Search for the cell housing the specified text and yield its [x, y] center coordinate. 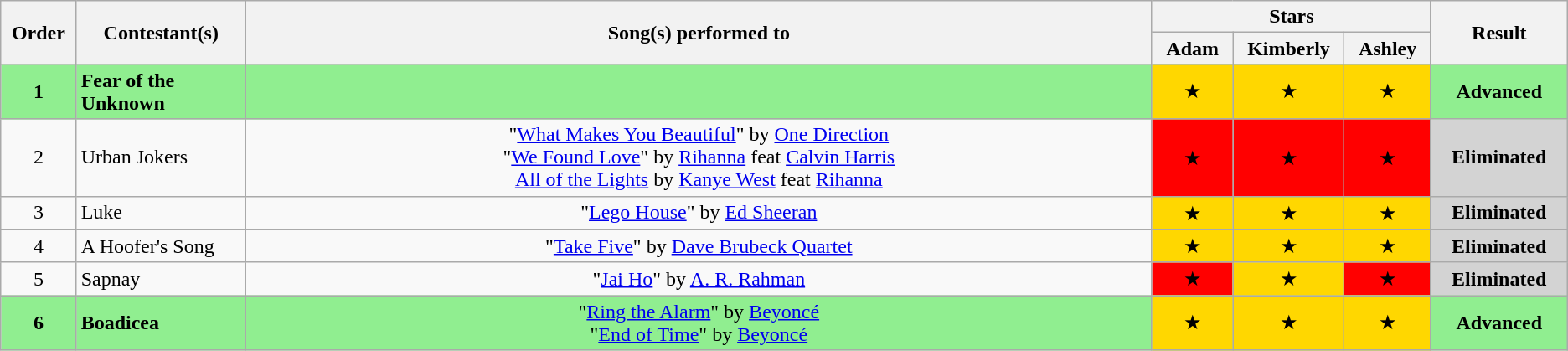
Song(s) performed to [699, 33]
3 [39, 213]
Order [39, 33]
4 [39, 246]
Boadicea [161, 323]
Contestant(s) [161, 33]
"Ring the Alarm" by Beyoncé "End of Time" by Beyoncé [699, 323]
Kimberly [1288, 49]
Luke [161, 213]
"Jai Ho" by A. R. Rahman [699, 279]
"Lego House" by Ed Sheeran [699, 213]
1 [39, 92]
"Take Five" by Dave Brubeck Quartet [699, 246]
2 [39, 157]
5 [39, 279]
Stars [1292, 17]
Fear of the Unknown [161, 92]
Result [1499, 33]
Ashley [1387, 49]
Adam [1193, 49]
"What Makes You Beautiful" by One Direction "We Found Love" by Rihanna feat Calvin Harris All of the Lights by Kanye West feat Rihanna [699, 157]
Urban Jokers [161, 157]
Sapnay [161, 279]
A Hoofer's Song [161, 246]
6 [39, 323]
